Detect which cell encompasses the target text, then output its [X, Y] center coordinate. 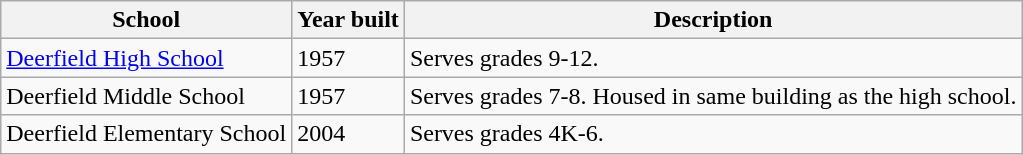
Serves grades 4K-6. [713, 134]
Description [713, 20]
Deerfield Elementary School [146, 134]
Year built [348, 20]
Serves grades 9-12. [713, 58]
Deerfield High School [146, 58]
Deerfield Middle School [146, 96]
2004 [348, 134]
School [146, 20]
Serves grades 7-8. Housed in same building as the high school. [713, 96]
